Scan for the cell matching the given text and deliver its [x, y] coordinate at center. 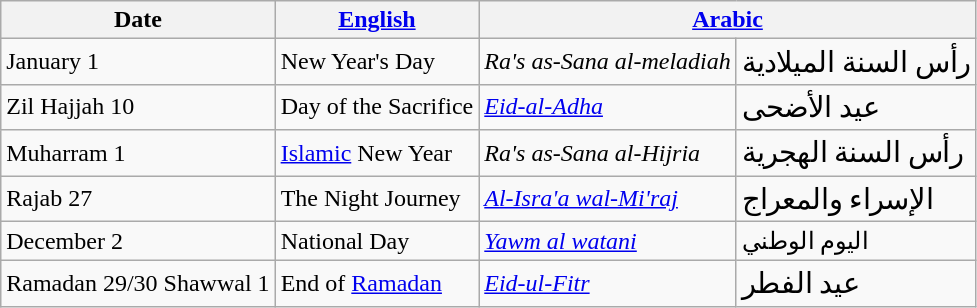
The Night Journey [377, 199]
End of Ramadan [377, 284]
English [377, 20]
December 2 [138, 241]
Yawm al watani [608, 241]
Date [138, 20]
Eid-al-Adha [608, 107]
National Day [377, 241]
Arabic [728, 20]
Islamic New Year [377, 153]
Ramadan 29/30 Shawwal 1 [138, 284]
New Year's Day [377, 62]
Ra's as-Sana al-meladiah [608, 62]
رأس السنة الميلادية [856, 62]
Muharram 1 [138, 153]
اليوم الوطني [856, 241]
Ra's as-Sana al-Hijria [608, 153]
January 1 [138, 62]
Al-Isra'a wal-Mi'raj [608, 199]
Rajab 27 [138, 199]
رأس السنة الهجرية [856, 153]
Day of the Sacrifice [377, 107]
Eid-ul-Fitr [608, 284]
عيد الأضحى [856, 107]
الإسراء والمعراج [856, 199]
عيد الفطر [856, 284]
Zil Hajjah 10 [138, 107]
